For the text-containing cell, return its midpoint in (X, Y) coordinate format. 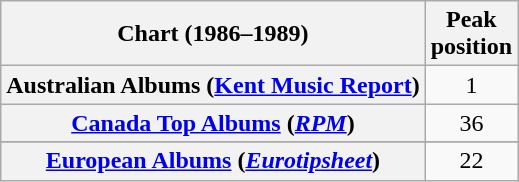
1 (471, 85)
Chart (1986–1989) (213, 34)
36 (471, 123)
European Albums (Eurotipsheet) (213, 161)
Peakposition (471, 34)
Canada Top Albums (RPM) (213, 123)
22 (471, 161)
Australian Albums (Kent Music Report) (213, 85)
